Detect which cell encompasses the target text, then output its (x, y) center coordinate. 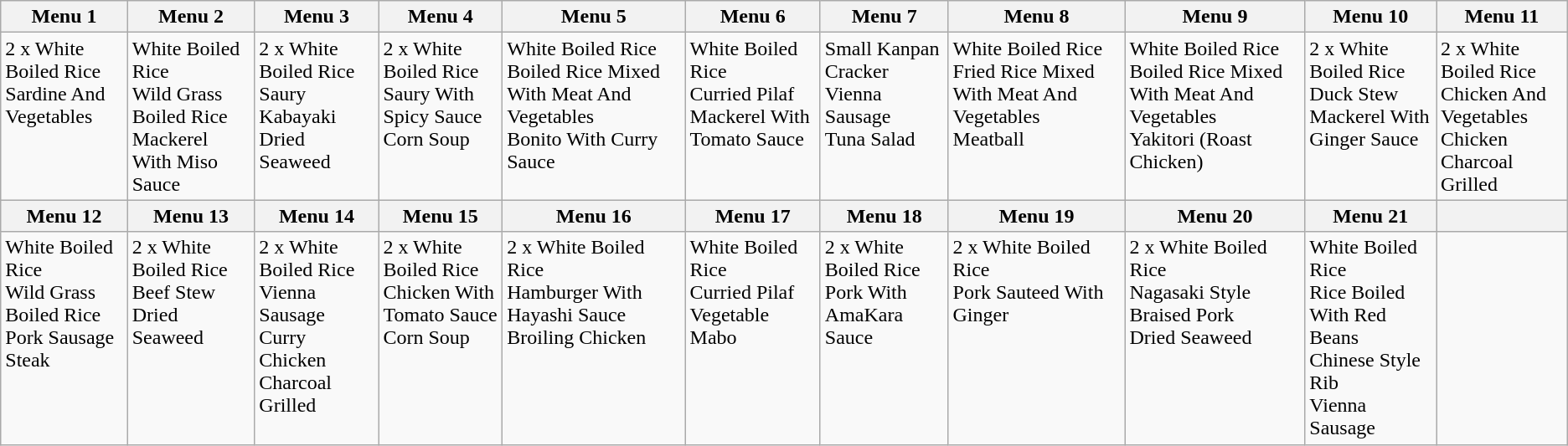
Menu 17 (752, 216)
2 x White Boiled RiceHamburger With Hayashi SauceBroiling Chicken (594, 338)
Menu 20 (1215, 216)
Menu 15 (441, 216)
Menu 19 (1037, 216)
Small Kanpan CrackerVienna SausageTuna Salad (885, 116)
Menu 14 (317, 216)
2 x White Boiled RiceChicken And VegetablesChicken Charcoal Grilled (1501, 116)
Menu 16 (594, 216)
White Boiled RiceRice Boiled With Red BeansChinese Style RibVienna Sausage (1370, 338)
Menu 9 (1215, 17)
2 x White Boiled RicePork Sauteed With Ginger (1037, 338)
2 x White Boiled RiceVienna Sausage CurryChicken Charcoal Grilled (317, 338)
Menu 8 (1037, 17)
Menu 13 (191, 216)
White Boiled RiceCurried PilafVegetable Mabo (752, 338)
Menu 21 (1370, 216)
Menu 2 (191, 17)
Menu 10 (1370, 17)
White Boiled RiceBoiled Rice Mixed With Meat And VegetablesBonito With Curry Sauce (594, 116)
2 x White Boiled RiceSardine And Vegetables (64, 116)
Menu 4 (441, 17)
White Boiled RiceWild Grass Boiled RiceMackerel With Miso Sauce (191, 116)
White Boiled RiceWild Grass Boiled RicePork Sausage Steak (64, 338)
Menu 6 (752, 17)
White Boiled RiceBoiled Rice Mixed With Meat And VegetablesYakitori (Roast Chicken) (1215, 116)
2 x White Boiled RiceNagasaki Style Braised PorkDried Seaweed (1215, 338)
2 x White Boiled RiceSaury With Spicy SauceCorn Soup (441, 116)
White Boiled RiceFried Rice Mixed With Meat And VegetablesMeatball (1037, 116)
Menu 1 (64, 17)
2 x White Boiled RicePork With AmaKara Sauce (885, 338)
2 x White Boiled RiceBeef StewDried Seaweed (191, 338)
Menu 11 (1501, 17)
Menu 18 (885, 216)
Menu 12 (64, 216)
White Boiled RiceCurried PilafMackerel With Tomato Sauce (752, 116)
2 x White Boiled RiceChicken With Tomato SauceCorn Soup (441, 338)
2 x White Boiled RiceDuck StewMackerel With Ginger Sauce (1370, 116)
Menu 7 (885, 17)
Menu 3 (317, 17)
2 x White Boiled RiceSaury KabayakiDried Seaweed (317, 116)
Menu 5 (594, 17)
